Scan for the cell matching the given text and deliver its (X, Y) coordinate at center. 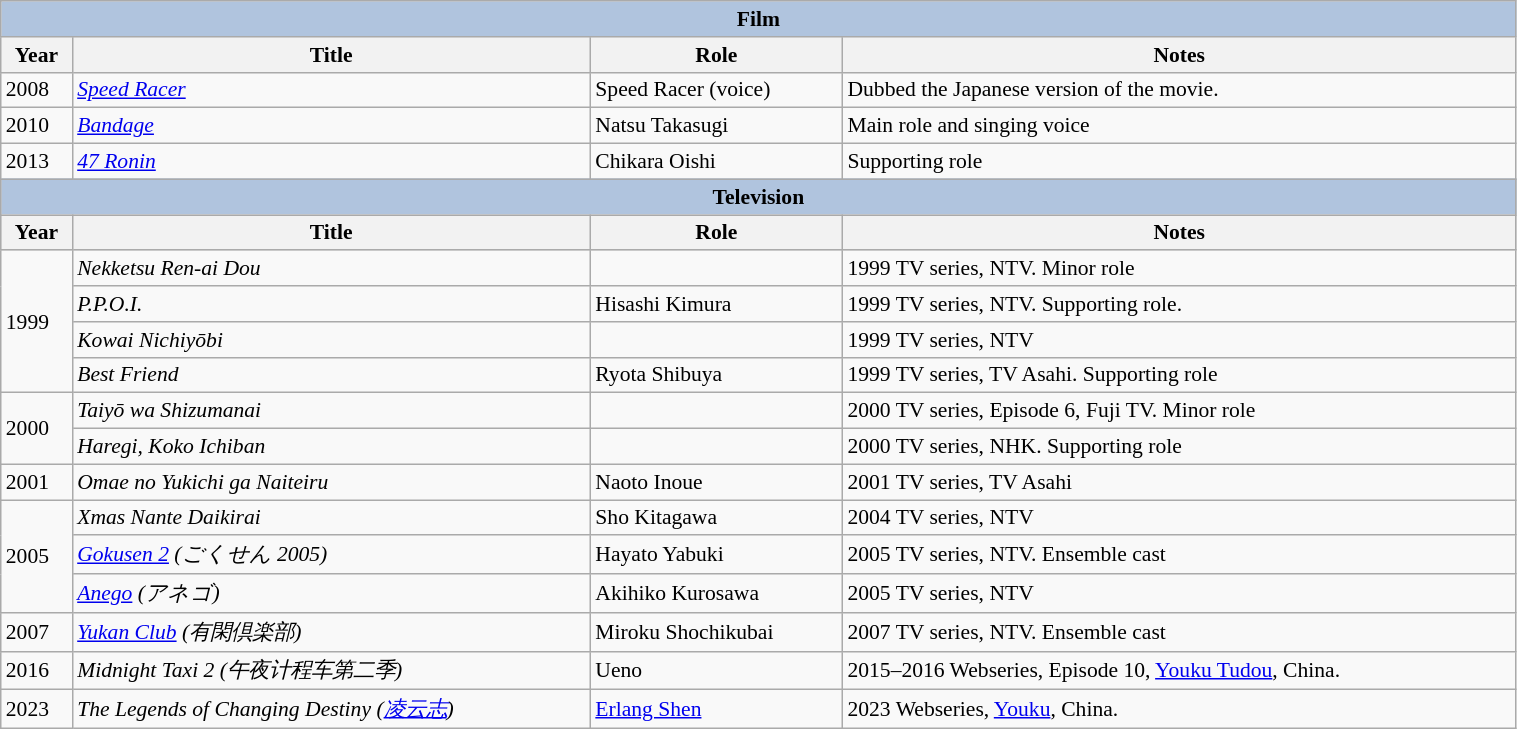
Chikara Oishi (716, 162)
Yukan Club (有閑倶楽部) (331, 632)
Nekketsu Ren-ai Dou (331, 269)
Film (758, 19)
2007 (36, 632)
2023 Webseries, Youku, China. (1179, 710)
Supporting role (1179, 162)
Erlang Shen (716, 710)
Hayato Yabuki (716, 556)
2007 TV series, NTV. Ensemble cast (1179, 632)
Speed Racer (voice) (716, 90)
2000 TV series, NHK. Supporting role (1179, 447)
Dubbed the Japanese version of the movie. (1179, 90)
Best Friend (331, 375)
2001 (36, 482)
2005 TV series, NTV. Ensemble cast (1179, 556)
Gokusen 2 (ごくせん 2005) (331, 556)
2004 TV series, NTV (1179, 518)
2015–2016 Webseries, Episode 10, Youku Tudou, China. (1179, 670)
Television (758, 197)
Naoto Inoue (716, 482)
2005 TV series, NTV (1179, 594)
Hisashi Kimura (716, 304)
2016 (36, 670)
Sho Kitagawa (716, 518)
Omae no Yukichi ga Naiteiru (331, 482)
Xmas Nante Daikirai (331, 518)
The Legends of Changing Destiny (凌云志) (331, 710)
Anego (アネゴ) (331, 594)
2023 (36, 710)
47 Ronin (331, 162)
Midnight Taxi 2 (午夜计程车第二季) (331, 670)
Akihiko Kurosawa (716, 594)
1999 TV series, NTV. Supporting role. (1179, 304)
2000 TV series, Episode 6, Fuji TV. Minor role (1179, 411)
Ryota Shibuya (716, 375)
2008 (36, 90)
Main role and singing voice (1179, 126)
2000 (36, 428)
Ueno (716, 670)
Kowai Nichiyōbi (331, 340)
1999 TV series, NTV. Minor role (1179, 269)
Haregi, Koko Ichiban (331, 447)
2001 TV series, TV Asahi (1179, 482)
Miroku Shochikubai (716, 632)
1999 TV series, NTV (1179, 340)
2005 (36, 556)
2010 (36, 126)
Natsu Takasugi (716, 126)
P.P.O.I. (331, 304)
1999 (36, 322)
Speed Racer (331, 90)
2013 (36, 162)
Taiyō wa Shizumanai (331, 411)
1999 TV series, TV Asahi. Supporting role (1179, 375)
Bandage (331, 126)
